Search for the cell housing the specified text and yield its (X, Y) center coordinate. 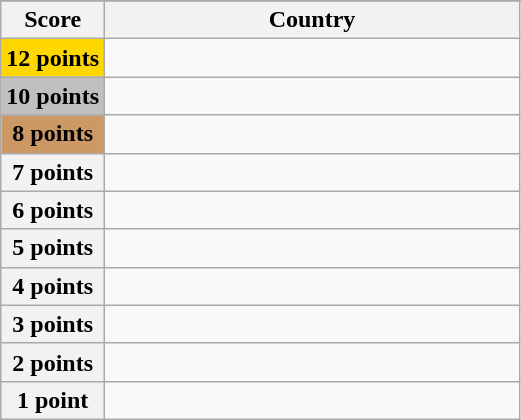
6 points (53, 210)
2 points (53, 362)
1 point (53, 400)
Country (312, 20)
8 points (53, 134)
12 points (53, 58)
5 points (53, 248)
4 points (53, 286)
3 points (53, 324)
10 points (53, 96)
7 points (53, 172)
Score (53, 20)
